Provide the [X, Y] coordinate of the cell's center where the given text is located.  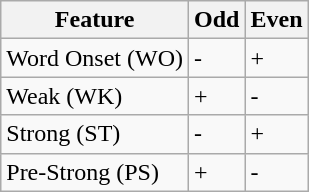
Feature [95, 20]
Even [276, 20]
Word Onset (WO) [95, 58]
Odd [217, 20]
Weak (WK) [95, 96]
Pre-Strong (PS) [95, 172]
Strong (ST) [95, 134]
